Scan for the cell matching the given text and deliver its (X, Y) coordinate at center. 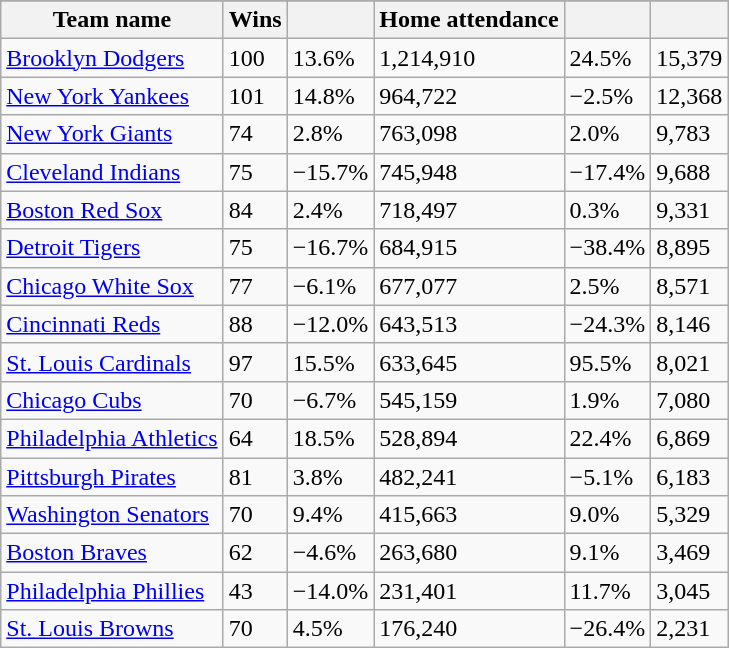
24.5% (608, 58)
2.5% (608, 286)
9.1% (608, 553)
964,722 (469, 96)
12,368 (690, 96)
Cincinnati Reds (112, 324)
545,159 (469, 400)
Cleveland Indians (112, 172)
9,331 (690, 210)
Boston Red Sox (112, 210)
−38.4% (608, 248)
81 (255, 477)
3,469 (690, 553)
231,401 (469, 591)
−5.1% (608, 477)
88 (255, 324)
14.8% (330, 96)
−6.7% (330, 400)
7,080 (690, 400)
745,948 (469, 172)
Brooklyn Dodgers (112, 58)
643,513 (469, 324)
9,688 (690, 172)
5,329 (690, 515)
18.5% (330, 438)
718,497 (469, 210)
22.4% (608, 438)
−12.0% (330, 324)
6,869 (690, 438)
263,680 (469, 553)
2.8% (330, 134)
2,231 (690, 629)
−14.0% (330, 591)
43 (255, 591)
1.9% (608, 400)
New York Giants (112, 134)
St. Louis Browns (112, 629)
−15.7% (330, 172)
8,895 (690, 248)
−4.6% (330, 553)
Washington Senators (112, 515)
9,783 (690, 134)
Pittsburgh Pirates (112, 477)
13.6% (330, 58)
Boston Braves (112, 553)
8,571 (690, 286)
77 (255, 286)
−6.1% (330, 286)
Chicago White Sox (112, 286)
−24.3% (608, 324)
528,894 (469, 438)
−16.7% (330, 248)
415,663 (469, 515)
100 (255, 58)
2.4% (330, 210)
Chicago Cubs (112, 400)
3,045 (690, 591)
11.7% (608, 591)
9.4% (330, 515)
97 (255, 362)
−2.5% (608, 96)
482,241 (469, 477)
1,214,910 (469, 58)
Wins (255, 20)
684,915 (469, 248)
2.0% (608, 134)
8,021 (690, 362)
64 (255, 438)
Home attendance (469, 20)
62 (255, 553)
8,146 (690, 324)
0.3% (608, 210)
15.5% (330, 362)
4.5% (330, 629)
New York Yankees (112, 96)
763,098 (469, 134)
Philadelphia Phillies (112, 591)
95.5% (608, 362)
633,645 (469, 362)
3.8% (330, 477)
Detroit Tigers (112, 248)
−26.4% (608, 629)
15,379 (690, 58)
9.0% (608, 515)
St. Louis Cardinals (112, 362)
84 (255, 210)
677,077 (469, 286)
176,240 (469, 629)
6,183 (690, 477)
101 (255, 96)
Philadelphia Athletics (112, 438)
Team name (112, 20)
−17.4% (608, 172)
74 (255, 134)
